Pinpoint the cell where the given text exists, returning its (X, Y) midpoint coordinate. 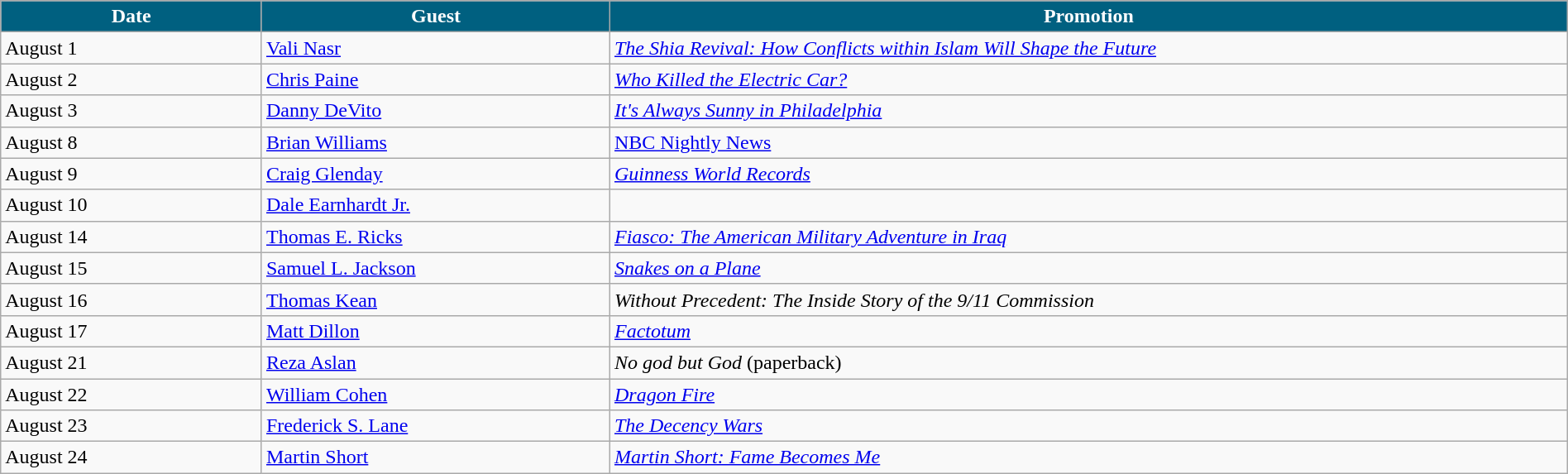
Vali Nasr (435, 48)
Thomas Kean (435, 299)
August 3 (131, 111)
Dale Earnhardt Jr. (435, 205)
No god but God (paperback) (1088, 362)
Guest (435, 17)
Snakes on a Plane (1088, 268)
August 21 (131, 362)
Martin Short: Fame Becomes Me (1088, 457)
Danny DeVito (435, 111)
Who Killed the Electric Car? (1088, 79)
Chris Paine (435, 79)
The Decency Wars (1088, 426)
August 10 (131, 205)
Date (131, 17)
Factotum (1088, 331)
Frederick S. Lane (435, 426)
August 2 (131, 79)
The Shia Revival: How Conflicts within Islam Will Shape the Future (1088, 48)
Samuel L. Jackson (435, 268)
August 23 (131, 426)
Reza Aslan (435, 362)
Matt Dillon (435, 331)
August 15 (131, 268)
August 16 (131, 299)
Guinness World Records (1088, 174)
NBC Nightly News (1088, 142)
Martin Short (435, 457)
Thomas E. Ricks (435, 237)
August 9 (131, 174)
Brian Williams (435, 142)
August 22 (131, 395)
August 24 (131, 457)
August 1 (131, 48)
August 8 (131, 142)
August 17 (131, 331)
Dragon Fire (1088, 395)
Without Precedent: The Inside Story of the 9/11 Commission (1088, 299)
Fiasco: The American Military Adventure in Iraq (1088, 237)
Promotion (1088, 17)
August 14 (131, 237)
Craig Glenday (435, 174)
William Cohen (435, 395)
It's Always Sunny in Philadelphia (1088, 111)
